Return the (X, Y) coordinate for the center point of the cell that contains the specified text.  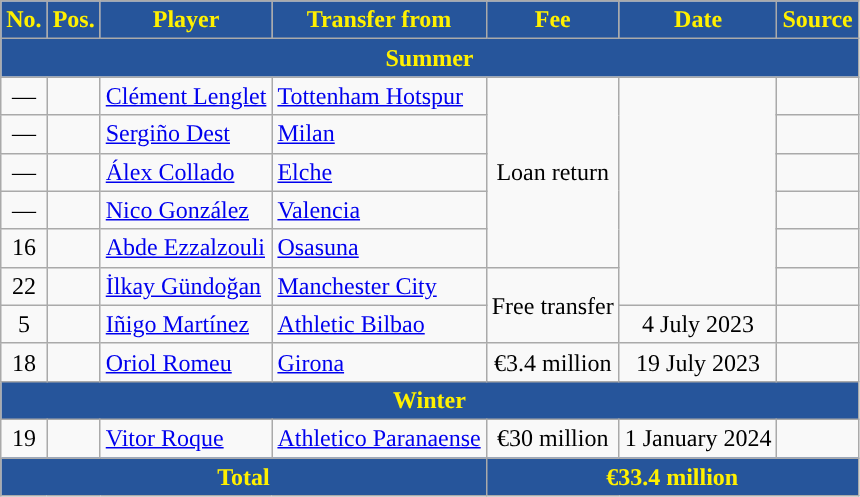
1 January 2024 (698, 438)
16 (24, 248)
Nico González (186, 210)
Álex Collado (186, 172)
Fee (552, 20)
Abde Ezzalzouli (186, 248)
Summer (430, 58)
İlkay Gündoğan (186, 286)
4 July 2023 (698, 324)
€3.4 million (552, 362)
Tottenham Hotspur (379, 96)
Transfer from (379, 20)
Vitor Roque (186, 438)
19 July 2023 (698, 362)
Player (186, 20)
Clément Lenglet (186, 96)
Pos. (74, 20)
Total (244, 477)
Date (698, 20)
Sergiño Dest (186, 134)
Loan return (552, 172)
No. (24, 20)
Free transfer (552, 305)
Girona (379, 362)
22 (24, 286)
Oriol Romeu (186, 362)
Valencia (379, 210)
€30 million (552, 438)
Winter (430, 400)
Manchester City (379, 286)
€33.4 million (672, 477)
5 (24, 324)
Elche (379, 172)
Iñigo Martínez (186, 324)
Osasuna (379, 248)
Athletico Paranaense (379, 438)
19 (24, 438)
Source (818, 20)
Milan (379, 134)
Athletic Bilbao (379, 324)
18 (24, 362)
